Identify which cell holds the provided text, then report its [X, Y] central coordinate. 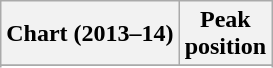
Chart (2013–14) [90, 34]
Peakposition [225, 34]
